Identify which cell holds the provided text, then report its (X, Y) central coordinate. 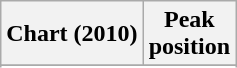
Chart (2010) (72, 34)
Peakposition (189, 34)
